Pinpoint the cell where the given text exists, returning its (x, y) midpoint coordinate. 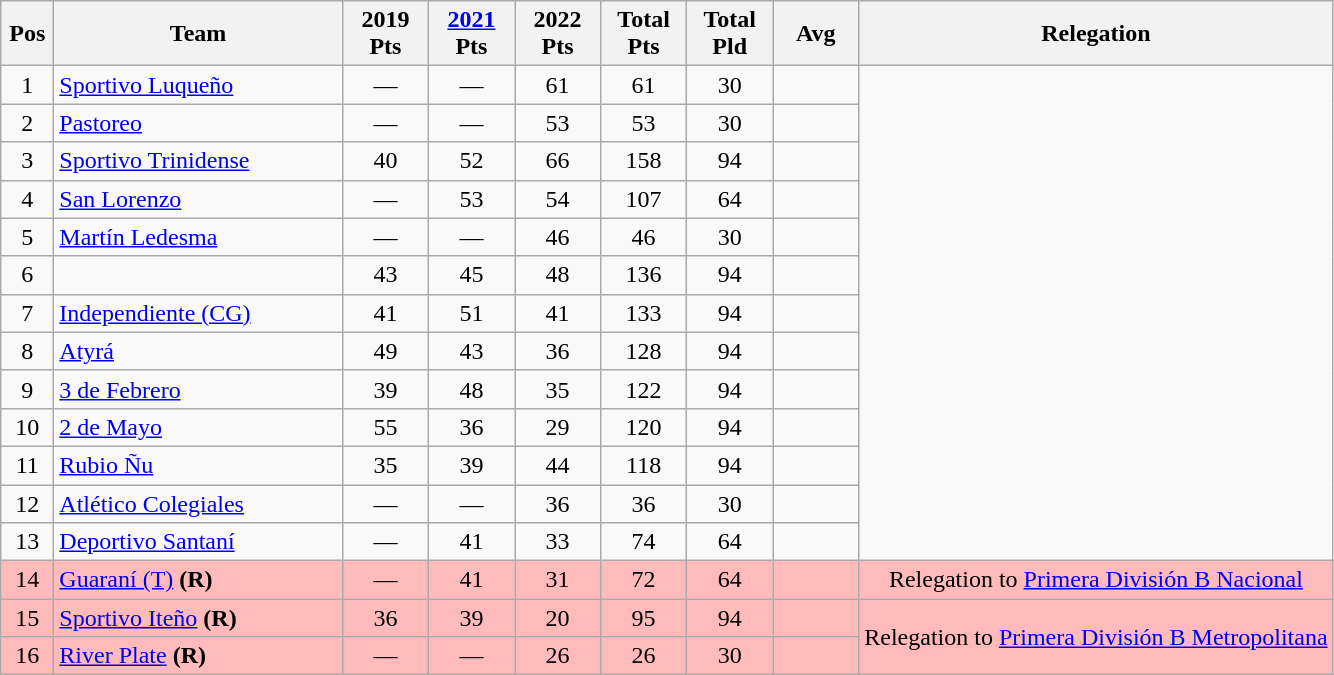
13 (28, 542)
2 de Mayo (198, 427)
122 (644, 389)
Sportivo Luqueño (198, 85)
158 (644, 161)
44 (557, 465)
49 (385, 351)
118 (644, 465)
River Plate (R) (198, 656)
20 (557, 618)
Atyrá (198, 351)
14 (28, 580)
2021Pts (471, 34)
45 (471, 275)
52 (471, 161)
Avg (816, 34)
Rubio Ñu (198, 465)
15 (28, 618)
107 (644, 199)
72 (644, 580)
11 (28, 465)
136 (644, 275)
8 (28, 351)
2022Pts (557, 34)
Sportivo Iteño (R) (198, 618)
Deportivo Santaní (198, 542)
10 (28, 427)
Relegation to Primera División B Nacional (1096, 580)
9 (28, 389)
Relegation (1096, 34)
Sportivo Trinidense (198, 161)
2019Pts (385, 34)
6 (28, 275)
Relegation to Primera División B Metropolitana (1096, 637)
3 de Febrero (198, 389)
San Lorenzo (198, 199)
33 (557, 542)
3 (28, 161)
2 (28, 123)
Independiente (CG) (198, 313)
5 (28, 237)
16 (28, 656)
54 (557, 199)
7 (28, 313)
133 (644, 313)
1 (28, 85)
120 (644, 427)
66 (557, 161)
Team (198, 34)
128 (644, 351)
Pastoreo (198, 123)
29 (557, 427)
TotalPts (644, 34)
TotalPld (730, 34)
Atlético Colegiales (198, 503)
40 (385, 161)
4 (28, 199)
Pos (28, 34)
Guaraní (T) (R) (198, 580)
31 (557, 580)
74 (644, 542)
Martín Ledesma (198, 237)
55 (385, 427)
95 (644, 618)
12 (28, 503)
51 (471, 313)
